Determine the [X, Y] coordinate at the center of the cell enclosing the given text.  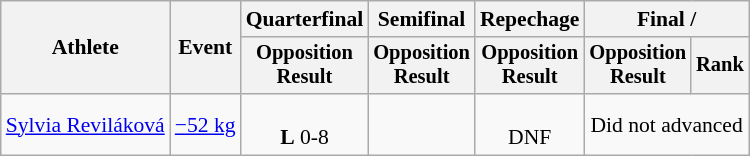
L 0-8 [305, 124]
Final / [667, 19]
Did not advanced [667, 124]
Semifinal [422, 19]
Event [206, 48]
Athlete [86, 48]
DNF [530, 124]
Repechage [530, 19]
Sylvia Reviláková [86, 124]
Rank [720, 66]
Quarterfinal [305, 19]
−52 kg [206, 124]
